Return the (X, Y) coordinate for the center point of the cell that contains the specified text.  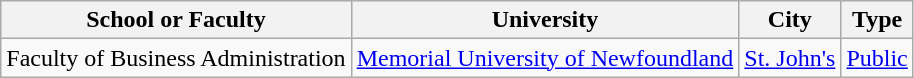
St. John's (790, 58)
Faculty of Business Administration (176, 58)
Public (877, 58)
Type (877, 20)
School or Faculty (176, 20)
Memorial University of Newfoundland (545, 58)
City (790, 20)
University (545, 20)
